Determine the (x, y) coordinate at the center of the cell enclosing the given text.  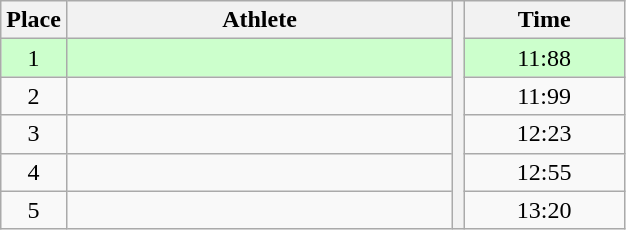
12:55 (544, 172)
11:88 (544, 58)
1 (34, 58)
2 (34, 96)
13:20 (544, 210)
Place (34, 20)
4 (34, 172)
11:99 (544, 96)
Athlete (259, 20)
Time (544, 20)
5 (34, 210)
12:23 (544, 134)
3 (34, 134)
